Detect which cell encompasses the target text, then output its (x, y) center coordinate. 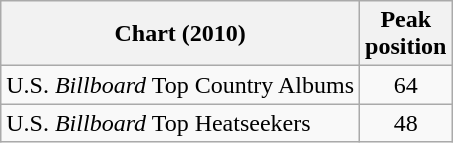
U.S. Billboard Top Heatseekers (180, 123)
Chart (2010) (180, 34)
64 (406, 85)
U.S. Billboard Top Country Albums (180, 85)
Peakposition (406, 34)
48 (406, 123)
